Detect which cell encompasses the target text, then output its (X, Y) center coordinate. 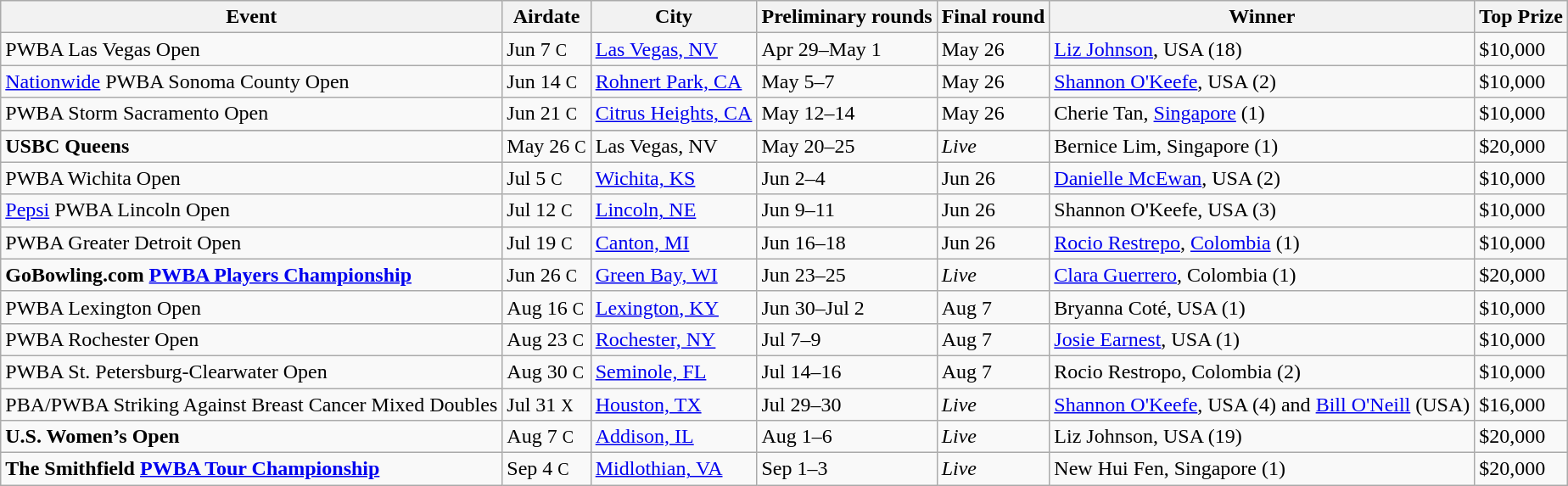
Seminole, FL (674, 371)
Houston, TX (674, 405)
Shannon O'Keefe, USA (2) (1263, 81)
Wichita, KS (674, 178)
Lincoln, NE (674, 210)
Liz Johnson, USA (18) (1263, 49)
Shannon O'Keefe, USA (3) (1263, 210)
May 26 C (546, 146)
Rochester, NY (674, 339)
PWBA Wichita Open (251, 178)
Citrus Heights, CA (674, 114)
New Hui Fen, Singapore (1) (1263, 469)
USBC Queens (251, 146)
Nationwide PWBA Sonoma County Open (251, 81)
Jul 14–16 (847, 371)
Rocio Restrepo, Colombia (1) (1263, 243)
Jun 30–Jul 2 (847, 307)
Midlothian, VA (674, 469)
Clara Guerrero, Colombia (1) (1263, 275)
Aug 23 C (546, 339)
PWBA Rochester Open (251, 339)
May 5–7 (847, 81)
PWBA Las Vegas Open (251, 49)
PWBA Storm Sacramento Open (251, 114)
PWBA Lexington Open (251, 307)
PWBA St. Petersburg-Clearwater Open (251, 371)
Jun 14 C (546, 81)
Pepsi PWBA Lincoln Open (251, 210)
Jul 31 X (546, 405)
Airdate (546, 17)
Event (251, 17)
Canton, MI (674, 243)
Bryanna Coté, USA (1) (1263, 307)
Jun 2–4 (847, 178)
Jun 16–18 (847, 243)
Aug 30 C (546, 371)
Lexington, KY (674, 307)
Aug 1–6 (847, 437)
Cherie Tan, Singapore (1) (1263, 114)
Bernice Lim, Singapore (1) (1263, 146)
May 20–25 (847, 146)
Danielle McEwan, USA (2) (1263, 178)
Top Prize (1521, 17)
$16,000 (1521, 405)
Apr 29–May 1 (847, 49)
Jun 21 C (546, 114)
Jul 7–9 (847, 339)
Winner (1263, 17)
The Smithfield PWBA Tour Championship (251, 469)
Jun 26 C (546, 275)
May 12–14 (847, 114)
PWBA Greater Detroit Open (251, 243)
PBA/PWBA Striking Against Breast Cancer Mixed Doubles (251, 405)
GoBowling.com PWBA Players Championship (251, 275)
Jul 5 C (546, 178)
Josie Earnest, USA (1) (1263, 339)
Jul 29–30 (847, 405)
Green Bay, WI (674, 275)
Sep 4 C (546, 469)
Liz Johnson, USA (19) (1263, 437)
Jul 19 C (546, 243)
Sep 1–3 (847, 469)
City (674, 17)
Jun 23–25 (847, 275)
U.S. Women’s Open (251, 437)
Aug 16 C (546, 307)
Aug 7 C (546, 437)
Jun 7 C (546, 49)
Addison, IL (674, 437)
Jul 12 C (546, 210)
Jun 9–11 (847, 210)
Rocio Restropo, Colombia (2) (1263, 371)
Preliminary rounds (847, 17)
Shannon O'Keefe, USA (4) and Bill O'Neill (USA) (1263, 405)
Rohnert Park, CA (674, 81)
Final round (993, 17)
